Search for the cell housing the specified text and yield its [X, Y] center coordinate. 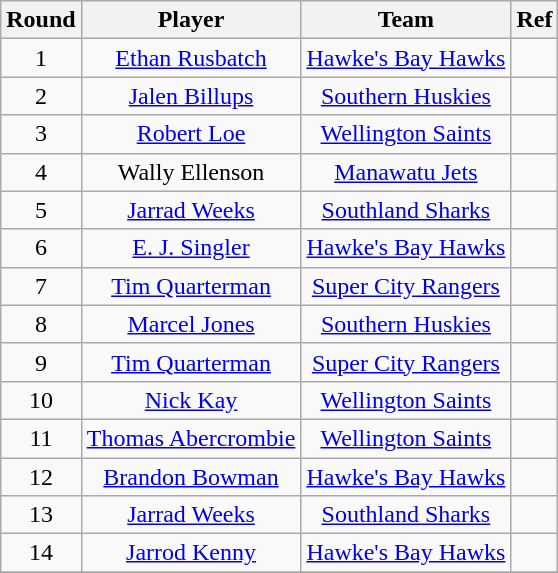
Round [41, 20]
6 [41, 248]
5 [41, 210]
Nick Kay [191, 400]
2 [41, 96]
12 [41, 477]
E. J. Singler [191, 248]
Marcel Jones [191, 324]
Manawatu Jets [406, 172]
11 [41, 438]
1 [41, 58]
Thomas Abercrombie [191, 438]
13 [41, 515]
Wally Ellenson [191, 172]
Ethan Rusbatch [191, 58]
Brandon Bowman [191, 477]
7 [41, 286]
10 [41, 400]
4 [41, 172]
3 [41, 134]
Player [191, 20]
9 [41, 362]
Team [406, 20]
14 [41, 553]
Robert Loe [191, 134]
Jalen Billups [191, 96]
8 [41, 324]
Jarrod Kenny [191, 553]
Ref [534, 20]
